Provide the [x, y] coordinate of the cell's center where the given text is located.  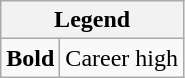
Legend [92, 20]
Career high [122, 58]
Bold [30, 58]
